Return the (x, y) coordinate for the center point of the cell that contains the specified text.  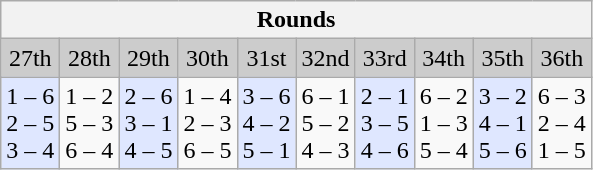
Rounds (296, 20)
36th (562, 58)
27th (30, 58)
1 – 42 – 36 – 5 (208, 123)
6 – 15 – 24 – 3 (326, 123)
6 – 21 – 35 – 4 (444, 123)
33rd (384, 58)
28th (90, 58)
32nd (326, 58)
6 – 32 – 41 – 5 (562, 123)
3 – 64 – 25 – 1 (266, 123)
1 – 25 – 36 – 4 (90, 123)
31st (266, 58)
30th (208, 58)
2 – 13 – 54 – 6 (384, 123)
1 – 62 – 53 – 4 (30, 123)
29th (148, 58)
34th (444, 58)
2 – 63 – 14 – 5 (148, 123)
3 – 24 – 15 – 6 (502, 123)
35th (502, 58)
